Extract the (X, Y) coordinate from the center of the cell holding the provided text.  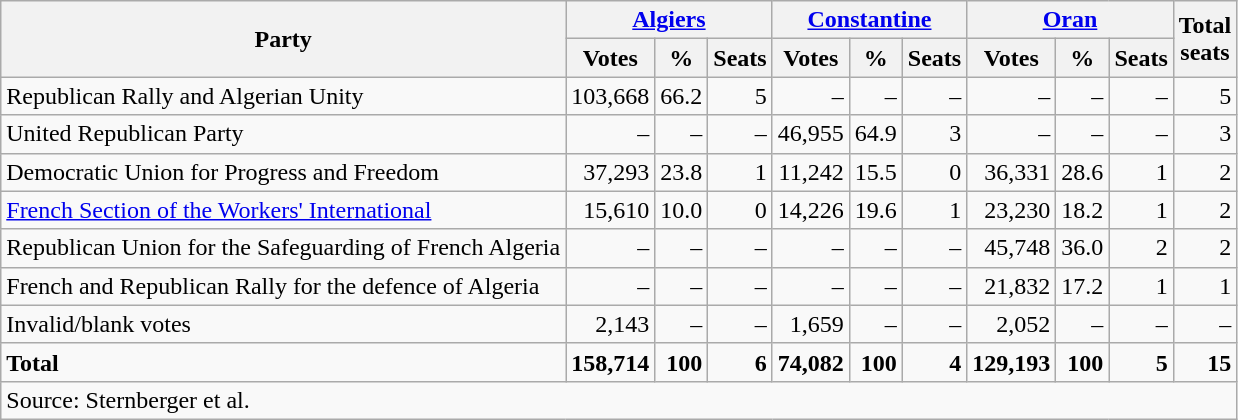
Republican Rally and Algerian Unity (284, 96)
28.6 (1082, 172)
19.6 (876, 210)
15,610 (610, 210)
Constantine (870, 20)
66.2 (682, 96)
23.8 (682, 172)
Source: Sternberger et al. (619, 400)
15 (1205, 362)
Republican Union for the Safeguarding of French Algeria (284, 248)
6 (740, 362)
36,331 (1012, 172)
French Section of the Workers' International (284, 210)
21,832 (1012, 286)
Total (284, 362)
158,714 (610, 362)
37,293 (610, 172)
United Republican Party (284, 134)
17.2 (1082, 286)
15.5 (876, 172)
2,052 (1012, 324)
46,955 (810, 134)
36.0 (1082, 248)
11,242 (810, 172)
1,659 (810, 324)
23,230 (1012, 210)
Oran (1070, 20)
10.0 (682, 210)
14,226 (810, 210)
64.9 (876, 134)
Democratic Union for Progress and Freedom (284, 172)
2,143 (610, 324)
45,748 (1012, 248)
129,193 (1012, 362)
18.2 (1082, 210)
Algiers (670, 20)
4 (934, 362)
74,082 (810, 362)
Totalseats (1205, 39)
French and Republican Rally for the defence of Algeria (284, 286)
Invalid/blank votes (284, 324)
103,668 (610, 96)
Party (284, 39)
